Detect which cell encompasses the target text, then output its [X, Y] center coordinate. 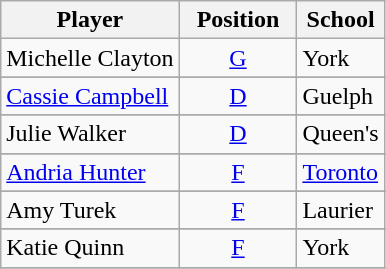
Laurier [340, 210]
School [340, 20]
Queen's [340, 134]
Player [90, 20]
Katie Quinn [90, 248]
Andria Hunter [90, 172]
Michelle Clayton [90, 58]
Position [238, 20]
Guelph [340, 96]
G [238, 58]
Amy Turek [90, 210]
Cassie Campbell [90, 96]
Julie Walker [90, 134]
Toronto [340, 172]
